Pinpoint the cell where the given text exists, returning its (X, Y) midpoint coordinate. 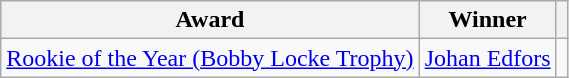
Johan Edfors (488, 58)
Winner (488, 20)
Award (210, 20)
Rookie of the Year (Bobby Locke Trophy) (210, 58)
